From the cell containing the given text, extract its center point as [x, y] coordinate. 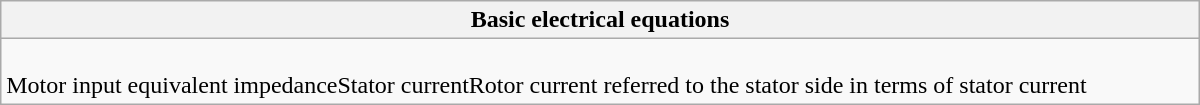
Basic electrical equations [600, 20]
Motor input equivalent impedanceStator currentRotor current referred to the stator side in terms of stator current [600, 72]
